Find where the given text appears and provide that cell's center as [x, y] coordinate. 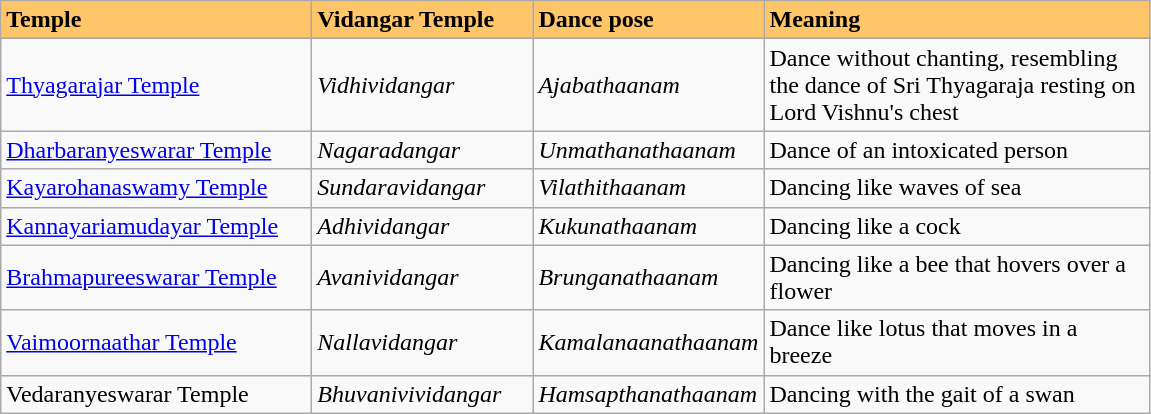
Avanividangar [422, 278]
Dancing like a bee that hovers over a flower [957, 278]
Kukunathaanam [648, 226]
Kayarohanaswamy Temple [156, 188]
Brahmapureeswarar Temple [156, 278]
Vilathithaanam [648, 188]
Adhividangar [422, 226]
Sundaravidangar [422, 188]
Vaimoornaathar Temple [156, 342]
Dance like lotus that moves in a breeze [957, 342]
Hamsapthanathaanam [648, 394]
Kannayariamudayar Temple [156, 226]
Dancing with the gait of a swan [957, 394]
Dance without chanting, resembling the dance of Sri Thyagaraja resting on Lord Vishnu's chest [957, 85]
Dance of an intoxicated person [957, 150]
Temple [156, 20]
Bhuvanivividangar [422, 394]
Unmathanathaanam [648, 150]
Brunganathaanam [648, 278]
Nallavidangar [422, 342]
Vedaranyeswarar Temple [156, 394]
Vidhividangar [422, 85]
Kamalanaanathaanam [648, 342]
Dancing like a cock [957, 226]
Nagaradangar [422, 150]
Ajabathaanam [648, 85]
Vidangar Temple [422, 20]
Meaning [957, 20]
Dharbaranyeswarar Temple [156, 150]
Dancing like waves of sea [957, 188]
Thyagarajar Temple [156, 85]
Dance pose [648, 20]
